Search for the cell housing the specified text and yield its (X, Y) center coordinate. 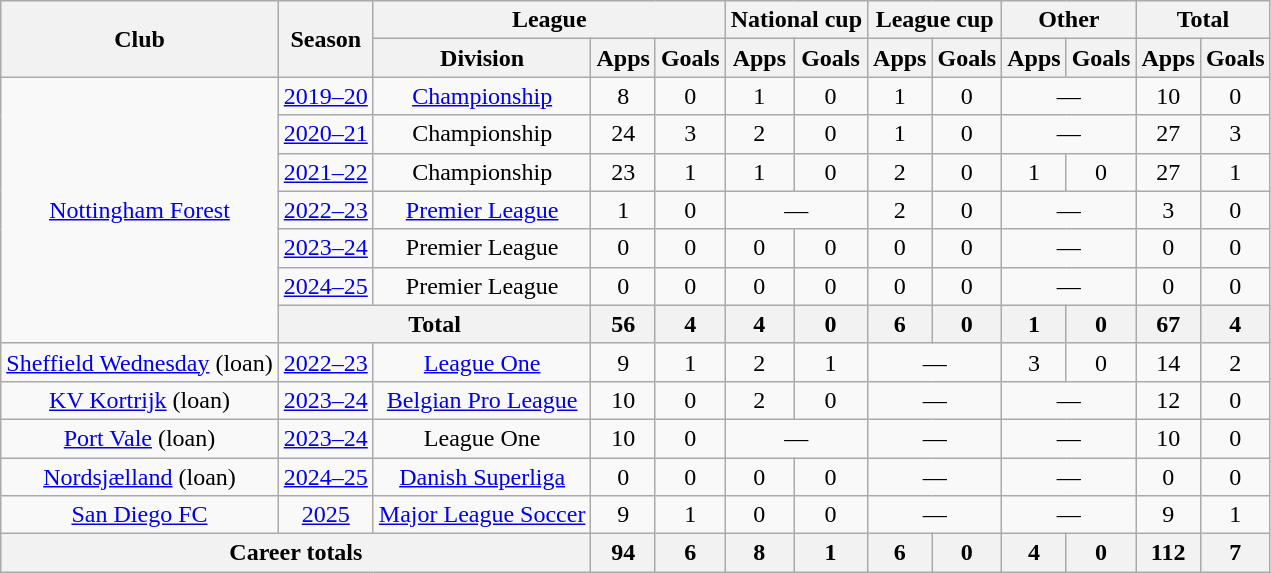
National cup (796, 20)
League cup (935, 20)
2020–21 (326, 134)
Belgian Pro League (482, 400)
Major League Soccer (482, 515)
Club (140, 39)
League (549, 20)
94 (623, 553)
Season (326, 39)
112 (1168, 553)
12 (1168, 400)
Nottingham Forest (140, 210)
2021–22 (326, 172)
San Diego FC (140, 515)
Danish Superliga (482, 477)
Port Vale (loan) (140, 438)
Career totals (296, 553)
Other (1069, 20)
24 (623, 134)
Division (482, 58)
7 (1235, 553)
Sheffield Wednesday (loan) (140, 362)
KV Kortrijk (loan) (140, 400)
67 (1168, 324)
2025 (326, 515)
23 (623, 172)
14 (1168, 362)
2019–20 (326, 96)
Nordsjælland (loan) (140, 477)
56 (623, 324)
